Capture the cell that displays the provided text and extract its [x, y] central coordinate. 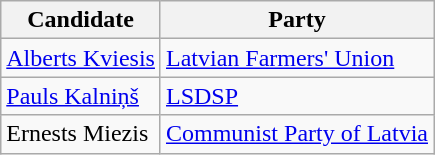
Alberts Kviesis [81, 58]
Ernests Miezis [81, 134]
Latvian Farmers' Union [296, 58]
Party [296, 20]
Communist Party of Latvia [296, 134]
Pauls Kalniņš [81, 96]
LSDSP [296, 96]
Candidate [81, 20]
